Extract the [X, Y] coordinate from the center of the cell holding the provided text.  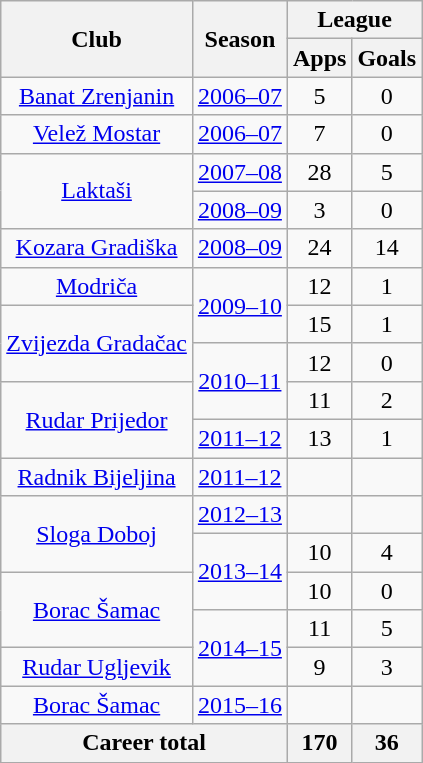
Apps [319, 58]
170 [319, 743]
Club [97, 39]
2015–16 [240, 705]
2009–10 [240, 305]
Rudar Prijedor [97, 419]
2012–13 [240, 515]
24 [319, 248]
15 [319, 324]
Career total [144, 743]
Modriča [97, 286]
Zvijezda Gradačac [97, 343]
4 [387, 553]
League [354, 20]
Velež Mostar [97, 134]
28 [319, 172]
Laktaši [97, 191]
9 [319, 667]
14 [387, 248]
13 [319, 438]
2014–15 [240, 648]
36 [387, 743]
Sloga Doboj [97, 534]
Kozara Gradiška [97, 248]
Season [240, 39]
2 [387, 400]
Radnik Bijeljina [97, 477]
Goals [387, 58]
2013–14 [240, 572]
2010–11 [240, 381]
Rudar Ugljevik [97, 667]
7 [319, 134]
Banat Zrenjanin [97, 96]
2007–08 [240, 172]
